Extract the [X, Y] coordinate from the center of the cell holding the provided text.  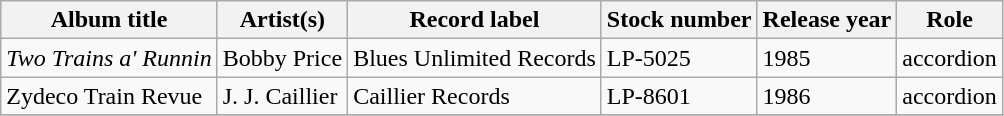
J. J. Caillier [282, 96]
LP-5025 [679, 58]
Stock number [679, 20]
Record label [475, 20]
Album title [109, 20]
Artist(s) [282, 20]
Bobby Price [282, 58]
Role [950, 20]
1985 [827, 58]
Blues Unlimited Records [475, 58]
Caillier Records [475, 96]
Release year [827, 20]
LP-8601 [679, 96]
Two Trains a' Runnin [109, 58]
Zydeco Train Revue [109, 96]
1986 [827, 96]
